Scan for the cell matching the given text and deliver its (x, y) coordinate at center. 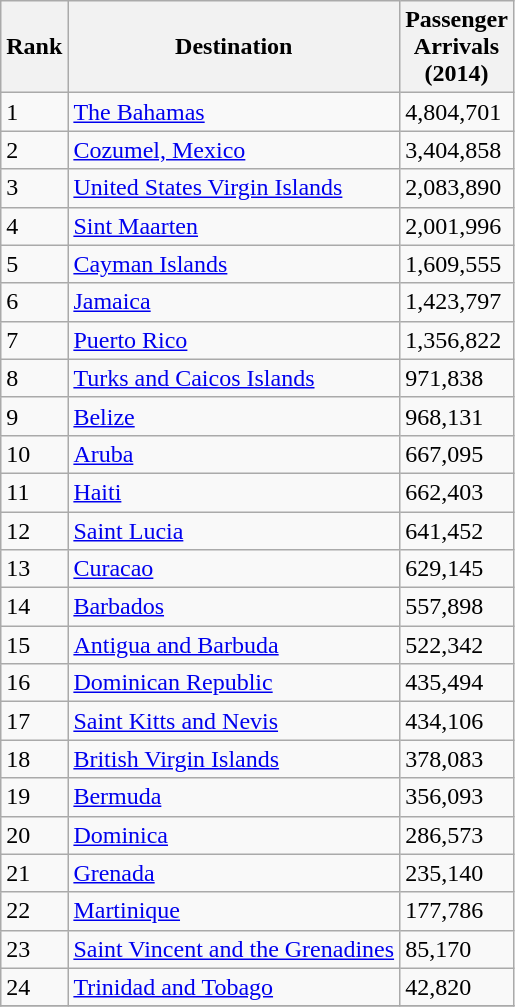
21 (34, 873)
7 (34, 340)
23 (34, 949)
9 (34, 416)
435,494 (457, 683)
10 (34, 454)
19 (34, 797)
4 (34, 226)
British Virgin Islands (234, 759)
Destination (234, 47)
Bermuda (234, 797)
1,423,797 (457, 302)
667,095 (457, 454)
2,083,890 (457, 188)
Saint Lucia (234, 531)
24 (34, 987)
Sint Maarten (234, 226)
United States Virgin Islands (234, 188)
The Bahamas (234, 112)
3 (34, 188)
Dominican Republic (234, 683)
4,804,701 (457, 112)
Puerto Rico (234, 340)
177,786 (457, 911)
Saint Vincent and the Grenadines (234, 949)
8 (34, 378)
235,140 (457, 873)
3,404,858 (457, 150)
Jamaica (234, 302)
Saint Kitts and Nevis (234, 721)
16 (34, 683)
85,170 (457, 949)
5 (34, 264)
PassengerArrivals(2014) (457, 47)
629,145 (457, 569)
968,131 (457, 416)
Barbados (234, 607)
662,403 (457, 492)
13 (34, 569)
Turks and Caicos Islands (234, 378)
1,609,555 (457, 264)
557,898 (457, 607)
11 (34, 492)
42,820 (457, 987)
1,356,822 (457, 340)
Aruba (234, 454)
641,452 (457, 531)
14 (34, 607)
1 (34, 112)
Grenada (234, 873)
Antigua and Barbuda (234, 645)
434,106 (457, 721)
Martinique (234, 911)
Haiti (234, 492)
17 (34, 721)
378,083 (457, 759)
20 (34, 835)
Trinidad and Tobago (234, 987)
Belize (234, 416)
18 (34, 759)
22 (34, 911)
Curacao (234, 569)
286,573 (457, 835)
15 (34, 645)
522,342 (457, 645)
Rank (34, 47)
Cozumel, Mexico (234, 150)
971,838 (457, 378)
2,001,996 (457, 226)
Dominica (234, 835)
Cayman Islands (234, 264)
2 (34, 150)
6 (34, 302)
12 (34, 531)
356,093 (457, 797)
